From the cell containing the given text, extract its center point as (x, y) coordinate. 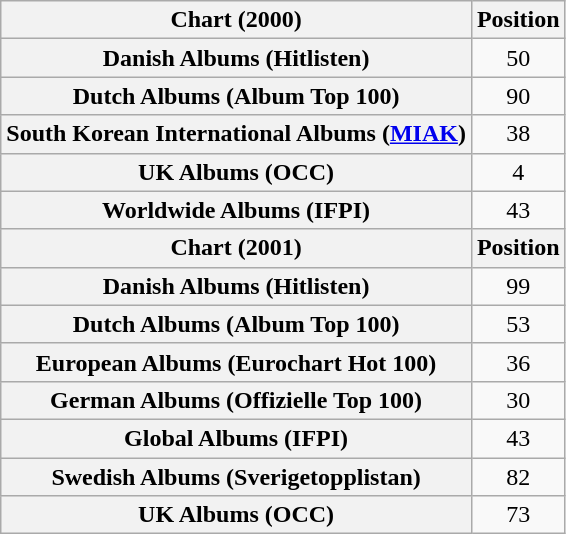
European Albums (Eurochart Hot 100) (236, 362)
4 (518, 172)
50 (518, 58)
Chart (2001) (236, 248)
30 (518, 400)
38 (518, 134)
73 (518, 515)
90 (518, 96)
99 (518, 286)
South Korean International Albums (MIAK) (236, 134)
82 (518, 477)
Swedish Albums (Sverigetopplistan) (236, 477)
German Albums (Offizielle Top 100) (236, 400)
36 (518, 362)
53 (518, 324)
Global Albums (IFPI) (236, 438)
Chart (2000) (236, 20)
Worldwide Albums (IFPI) (236, 210)
